Detect which cell encompasses the target text, then output its [X, Y] center coordinate. 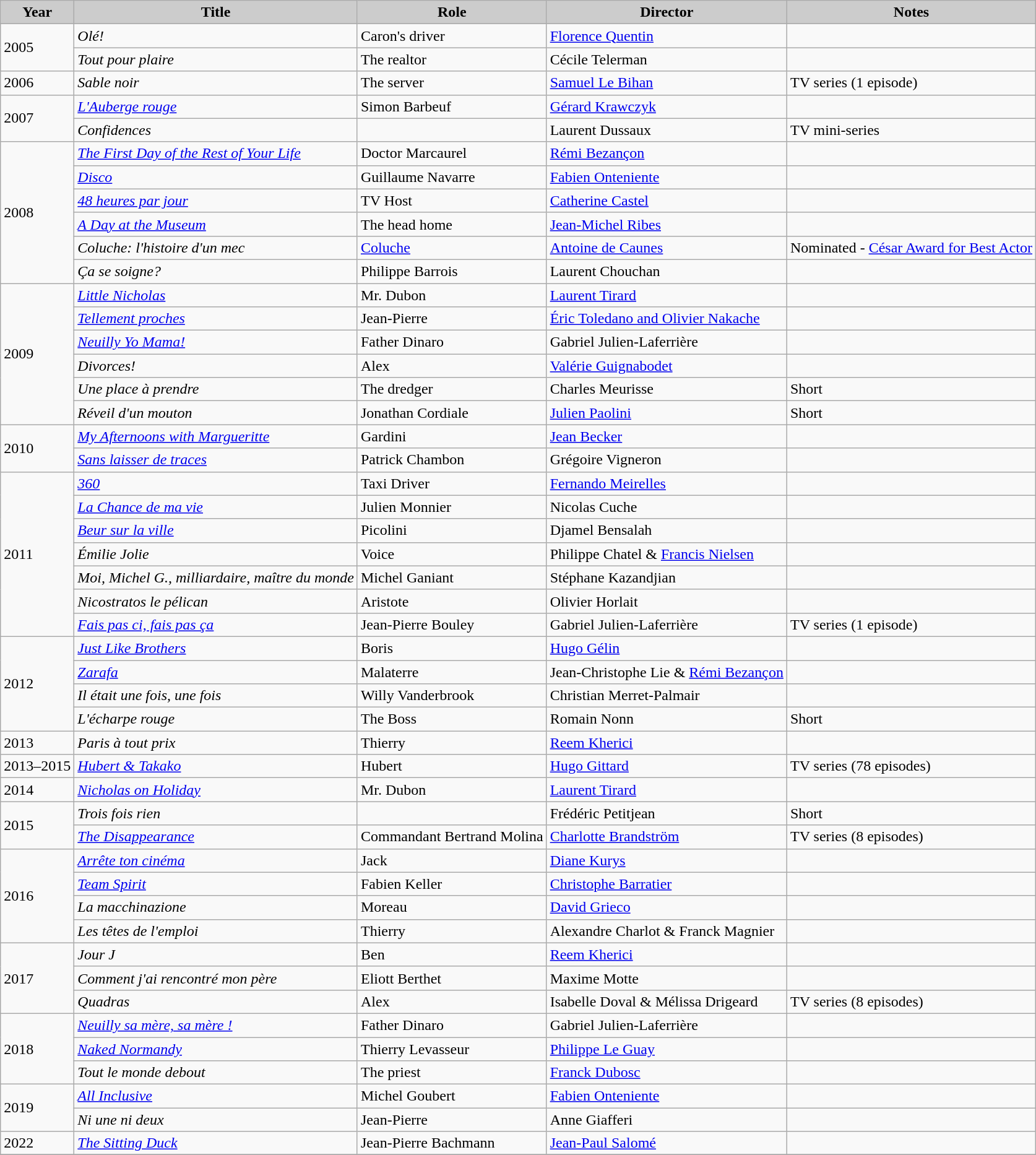
Quadras [216, 1001]
Voice [452, 554]
Taxi Driver [452, 483]
2006 [37, 83]
Just Like Brothers [216, 648]
Notes [911, 12]
Philippe Barrois [452, 271]
2010 [37, 448]
Thierry Levasseur [452, 1049]
Year [37, 12]
Philippe Chatel & Francis Nielsen [667, 554]
Caron's driver [452, 36]
Michel Ganiant [452, 577]
Sable noir [216, 83]
Tellement proches [216, 319]
Hugo Gittard [667, 766]
Willy Vanderbrook [452, 696]
La Chance de ma vie [216, 507]
Catherine Castel [667, 201]
Samuel Le Bihan [667, 83]
Hubert & Takako [216, 766]
2017 [37, 978]
Jean Becker [667, 436]
Trois fois rien [216, 813]
Charlotte Brandström [667, 837]
Julien Monnier [452, 507]
Naked Normandy [216, 1049]
La macchinazione [216, 907]
Confidences [216, 130]
Eliott Berthet [452, 978]
Simon Barbeuf [452, 106]
Zarafa [216, 672]
Michel Goubert [452, 1096]
Charles Meurisse [667, 389]
Maxime Motte [667, 978]
Boris [452, 648]
2012 [37, 683]
Stéphane Kazandjian [667, 577]
48 heures par jour [216, 201]
Divorces! [216, 366]
Fernando Meirelles [667, 483]
Nicholas on Holiday [216, 790]
Jean-Paul Salomé [667, 1143]
Éric Toledano and Olivier Nakache [667, 319]
Valérie Guignabodet [667, 366]
The dredger [452, 389]
2005 [37, 48]
2022 [37, 1143]
The priest [452, 1073]
2009 [37, 354]
Beur sur la ville [216, 530]
Paris à tout prix [216, 743]
Jonathan Cordiale [452, 413]
TV series (78 episodes) [911, 766]
2014 [37, 790]
Malaterre [452, 672]
Jean-Michel Ribes [667, 224]
Cécile Telerman [667, 59]
Hugo Gélin [667, 648]
Romain Nonn [667, 719]
The First Day of the Rest of Your Life [216, 154]
Julien Paolini [667, 413]
Olivier Horlait [667, 601]
Hubert [452, 766]
Isabelle Doval & Mélissa Drigeard [667, 1001]
Title [216, 12]
Une place à prendre [216, 389]
Laurent Chouchan [667, 271]
Nicolas Cuche [667, 507]
The Disappearance [216, 837]
A Day at the Museum [216, 224]
Il était une fois, une fois [216, 696]
Jour J [216, 954]
Rémi Bezançon [667, 154]
The server [452, 83]
Neuilly Yo Mama! [216, 342]
Patrick Chambon [452, 460]
Frédéric Petitjean [667, 813]
Christian Merret-Palmair [667, 696]
Guillaume Navarre [452, 177]
Florence Quentin [667, 36]
Ni une ni deux [216, 1120]
Anne Giafferi [667, 1120]
Sans laisser de traces [216, 460]
L'Auberge rouge [216, 106]
Nicostratos le pélican [216, 601]
TV mini-series [911, 130]
Jack [452, 860]
L'écharpe rouge [216, 719]
Fais pas ci, fais pas ça [216, 625]
Aristote [452, 601]
Commandant Bertrand Molina [452, 837]
Djamel Bensalah [667, 530]
2019 [37, 1108]
Tout le monde debout [216, 1073]
Ça se soigne? [216, 271]
Little Nicholas [216, 295]
2008 [37, 212]
TV Host [452, 201]
All Inclusive [216, 1096]
Moreau [452, 907]
2013 [37, 743]
2007 [37, 118]
2011 [37, 554]
Franck Dubosc [667, 1073]
The realtor [452, 59]
Émilie Jolie [216, 554]
Diane Kurys [667, 860]
2015 [37, 825]
Neuilly sa mère, sa mère ! [216, 1025]
2016 [37, 896]
Picolini [452, 530]
Jean-Christophe Lie & Rémi Bezançon [667, 672]
2018 [37, 1049]
The Sitting Duck [216, 1143]
Philippe Le Guay [667, 1049]
Réveil d'un mouton [216, 413]
Tout pour plaire [216, 59]
Christophe Barratier [667, 884]
Disco [216, 177]
Comment j'ai rencontré mon père [216, 978]
Director [667, 12]
Laurent Dussaux [667, 130]
Grégoire Vigneron [667, 460]
2013–2015 [37, 766]
Doctor Marcaurel [452, 154]
Gérard Krawczyk [667, 106]
Alexandre Charlot & Franck Magnier [667, 931]
The head home [452, 224]
Arrête ton cinéma [216, 860]
Nominated - César Award for Best Actor [911, 248]
Team Spirit [216, 884]
Ben [452, 954]
Olé! [216, 36]
Jean-Pierre Bachmann [452, 1143]
My Afternoons with Margueritte [216, 436]
Coluche [452, 248]
Gardini [452, 436]
Antoine de Caunes [667, 248]
David Grieco [667, 907]
Moi, Michel G., milliardaire, maître du monde [216, 577]
Role [452, 12]
The Boss [452, 719]
Fabien Keller [452, 884]
Coluche: l'histoire d'un mec [216, 248]
360 [216, 483]
Jean-Pierre Bouley [452, 625]
Les têtes de l'emploi [216, 931]
